Capture the cell that displays the provided text and extract its (x, y) central coordinate. 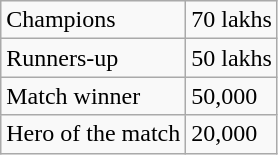
20,000 (232, 134)
70 lakhs (232, 20)
50,000 (232, 96)
Match winner (94, 96)
50 lakhs (232, 58)
Runners-up (94, 58)
Hero of the match (94, 134)
Champions (94, 20)
